Identify which cell holds the provided text, then report its [x, y] central coordinate. 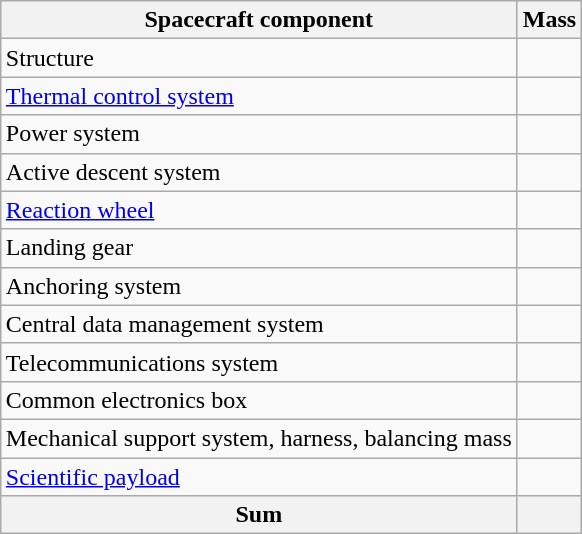
Common electronics box [258, 400]
Mass [549, 20]
Active descent system [258, 172]
Anchoring system [258, 286]
Reaction wheel [258, 210]
Telecommunications system [258, 362]
Scientific payload [258, 477]
Thermal control system [258, 96]
Landing gear [258, 248]
Sum [258, 515]
Mechanical support system, harness, balancing mass [258, 438]
Central data management system [258, 324]
Power system [258, 134]
Structure [258, 58]
Spacecraft component [258, 20]
